Locate the cell with the specified text and output its [X, Y] center coordinate. 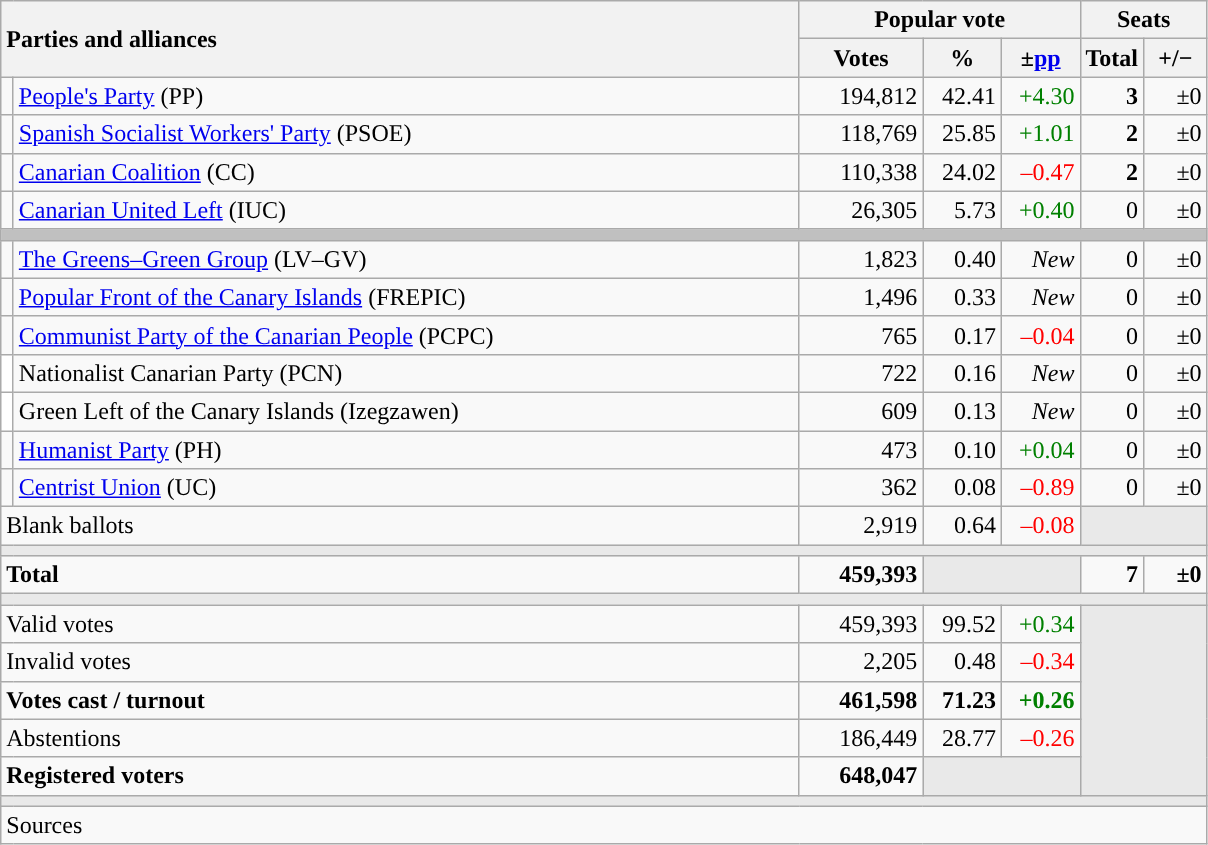
25.85 [962, 134]
110,338 [861, 172]
Blank ballots [400, 526]
Communist Party of the Canarian People (PCPC) [406, 335]
–0.04 [1040, 335]
Valid votes [400, 624]
186,449 [861, 738]
+0.04 [1040, 449]
194,812 [861, 96]
0.48 [962, 662]
609 [861, 411]
Centrist Union (UC) [406, 488]
People's Party (PP) [406, 96]
42.41 [962, 96]
Spanish Socialist Workers' Party (PSOE) [406, 134]
+1.01 [1040, 134]
Canarian Coalition (CC) [406, 172]
Green Left of the Canary Islands (Izegzawen) [406, 411]
–0.26 [1040, 738]
Registered voters [400, 776]
3 [1112, 96]
2,919 [861, 526]
0.33 [962, 297]
362 [861, 488]
5.73 [962, 210]
Canarian United Left (IUC) [406, 210]
99.52 [962, 624]
–0.89 [1040, 488]
28.77 [962, 738]
24.02 [962, 172]
Votes cast / turnout [400, 700]
Popular vote [940, 20]
461,598 [861, 700]
Seats [1144, 20]
0.16 [962, 373]
Abstentions [400, 738]
% [962, 58]
Popular Front of the Canary Islands (FREPIC) [406, 297]
118,769 [861, 134]
473 [861, 449]
Invalid votes [400, 662]
71.23 [962, 700]
0.17 [962, 335]
765 [861, 335]
–0.47 [1040, 172]
7 [1112, 575]
±pp [1040, 58]
0.64 [962, 526]
+4.30 [1040, 96]
722 [861, 373]
Votes [861, 58]
1,823 [861, 259]
–0.34 [1040, 662]
26,305 [861, 210]
0.10 [962, 449]
+/− [1176, 58]
–0.08 [1040, 526]
Parties and alliances [400, 39]
+0.34 [1040, 624]
+0.40 [1040, 210]
648,047 [861, 776]
2,205 [861, 662]
1,496 [861, 297]
Nationalist Canarian Party (PCN) [406, 373]
0.40 [962, 259]
0.08 [962, 488]
Humanist Party (PH) [406, 449]
+0.26 [1040, 700]
0.13 [962, 411]
The Greens–Green Group (LV–GV) [406, 259]
Sources [604, 825]
